Identify which cell holds the provided text, then report its [X, Y] central coordinate. 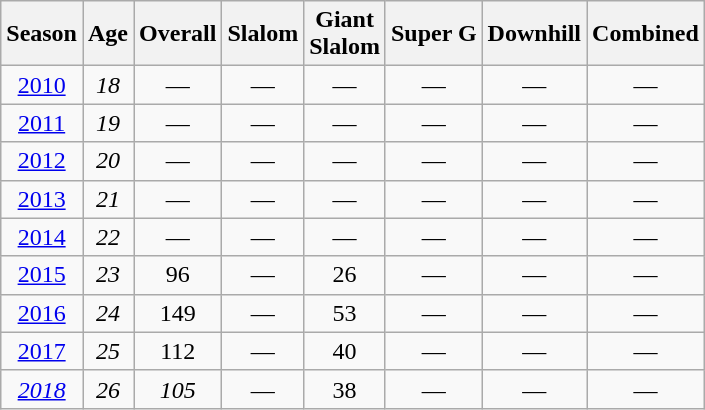
19 [108, 123]
23 [108, 275]
2017 [42, 351]
Downhill [534, 34]
112 [178, 351]
Age [108, 34]
105 [178, 389]
53 [345, 313]
Combined [646, 34]
18 [108, 85]
25 [108, 351]
Overall [178, 34]
40 [345, 351]
96 [178, 275]
GiantSlalom [345, 34]
24 [108, 313]
2011 [42, 123]
Super G [434, 34]
149 [178, 313]
2012 [42, 161]
2016 [42, 313]
20 [108, 161]
Season [42, 34]
21 [108, 199]
2014 [42, 237]
Slalom [263, 34]
22 [108, 237]
2018 [42, 389]
2015 [42, 275]
2010 [42, 85]
38 [345, 389]
2013 [42, 199]
